Detect which cell encompasses the target text, then output its (x, y) center coordinate. 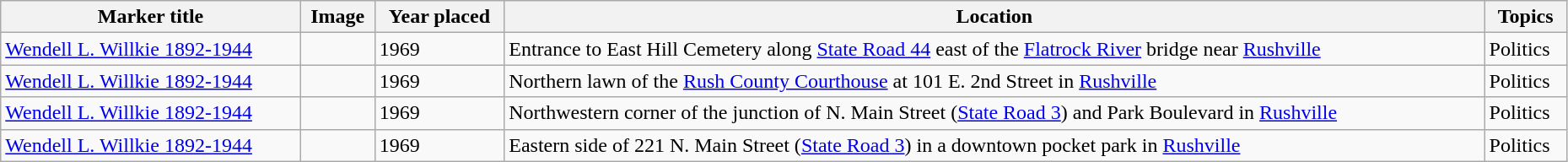
Northwestern corner of the junction of N. Main Street (State Road 3) and Park Boulevard in Rushville (994, 113)
Marker title (151, 17)
Image (337, 17)
Location (994, 17)
Topics (1525, 17)
Eastern side of 221 N. Main Street (State Road 3) in a downtown pocket park in Rushville (994, 145)
Entrance to East Hill Cemetery along State Road 44 east of the Flatrock River bridge near Rushville (994, 49)
Northern lawn of the Rush County Courthouse at 101 E. 2nd Street in Rushville (994, 81)
Year placed (439, 17)
